Detect which cell encompasses the target text, then output its [X, Y] center coordinate. 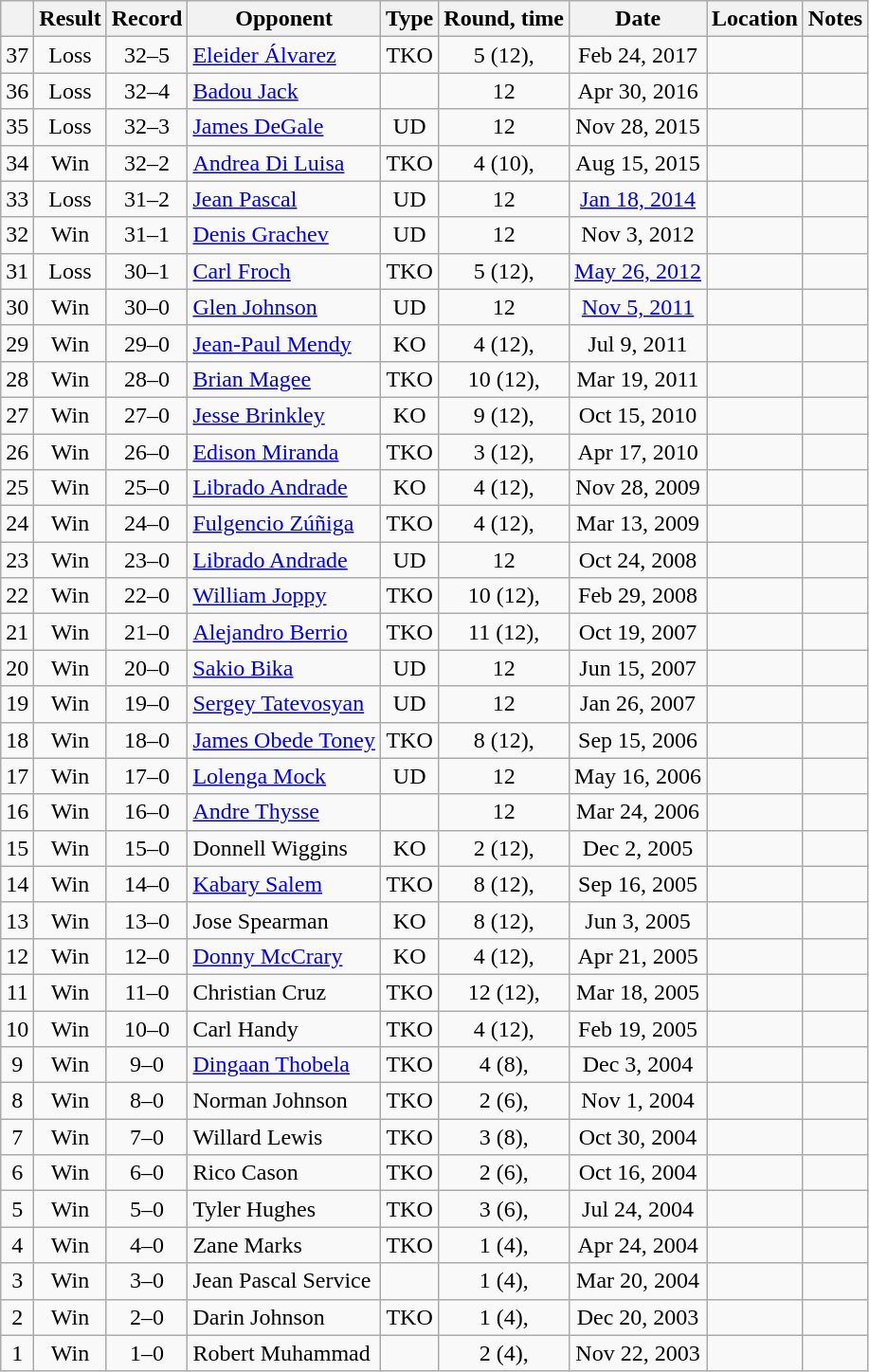
19–0 [147, 704]
Sakio Bika [284, 668]
18 [17, 740]
20 [17, 668]
30 [17, 307]
Glen Johnson [284, 307]
Dec 20, 2003 [639, 1317]
24 [17, 524]
32 [17, 235]
Andrea Di Luisa [284, 163]
27 [17, 415]
Sep 16, 2005 [639, 884]
35 [17, 127]
Dingaan Thobela [284, 1065]
Jesse Brinkley [284, 415]
31–1 [147, 235]
15 [17, 848]
15–0 [147, 848]
Oct 16, 2004 [639, 1173]
Willard Lewis [284, 1137]
Result [70, 19]
Andre Thysse [284, 812]
Mar 20, 2004 [639, 1281]
Oct 19, 2007 [639, 632]
2 [17, 1317]
Apr 17, 2010 [639, 452]
9 (12), [504, 415]
6 [17, 1173]
28 [17, 379]
16 [17, 812]
Tyler Hughes [284, 1209]
Mar 13, 2009 [639, 524]
Mar 18, 2005 [639, 992]
10–0 [147, 1028]
Kabary Salem [284, 884]
14 [17, 884]
Alejandro Berrio [284, 632]
Darin Johnson [284, 1317]
Carl Froch [284, 271]
22–0 [147, 596]
12–0 [147, 956]
Jan 26, 2007 [639, 704]
7–0 [147, 1137]
11 (12), [504, 632]
1–0 [147, 1353]
Feb 24, 2017 [639, 55]
2–0 [147, 1317]
8 [17, 1101]
Type [409, 19]
2 (12), [504, 848]
Oct 15, 2010 [639, 415]
21–0 [147, 632]
33 [17, 199]
Apr 21, 2005 [639, 956]
Location [755, 19]
31 [17, 271]
23–0 [147, 560]
30–1 [147, 271]
Nov 5, 2011 [639, 307]
32–5 [147, 55]
Denis Grachev [284, 235]
5 [17, 1209]
17 [17, 776]
18–0 [147, 740]
11–0 [147, 992]
3–0 [147, 1281]
6–0 [147, 1173]
4–0 [147, 1245]
Jan 18, 2014 [639, 199]
Donny McCrary [284, 956]
Edison Miranda [284, 452]
28–0 [147, 379]
May 16, 2006 [639, 776]
26–0 [147, 452]
2 (4), [504, 1353]
17–0 [147, 776]
13–0 [147, 920]
37 [17, 55]
William Joppy [284, 596]
Carl Handy [284, 1028]
32–2 [147, 163]
Nov 28, 2009 [639, 488]
Dec 2, 2005 [639, 848]
Mar 19, 2011 [639, 379]
Brian Magee [284, 379]
3 (12), [504, 452]
Jul 24, 2004 [639, 1209]
22 [17, 596]
James Obede Toney [284, 740]
Date [639, 19]
16–0 [147, 812]
Opponent [284, 19]
Dec 3, 2004 [639, 1065]
30–0 [147, 307]
Jun 15, 2007 [639, 668]
Zane Marks [284, 1245]
Robert Muhammad [284, 1353]
Sep 15, 2006 [639, 740]
Nov 3, 2012 [639, 235]
Norman Johnson [284, 1101]
4 (10), [504, 163]
7 [17, 1137]
3 [17, 1281]
Oct 30, 2004 [639, 1137]
31–2 [147, 199]
Jun 3, 2005 [639, 920]
Feb 19, 2005 [639, 1028]
James DeGale [284, 127]
Nov 22, 2003 [639, 1353]
Mar 24, 2006 [639, 812]
Aug 15, 2015 [639, 163]
9 [17, 1065]
Jean-Paul Mendy [284, 343]
Rico Cason [284, 1173]
32–4 [147, 91]
Badou Jack [284, 91]
Apr 30, 2016 [639, 91]
8–0 [147, 1101]
Sergey Tatevosyan [284, 704]
23 [17, 560]
11 [17, 992]
Nov 28, 2015 [639, 127]
27–0 [147, 415]
4 [17, 1245]
14–0 [147, 884]
24–0 [147, 524]
Round, time [504, 19]
1 [17, 1353]
Jose Spearman [284, 920]
Jean Pascal Service [284, 1281]
Oct 24, 2008 [639, 560]
19 [17, 704]
32–3 [147, 127]
26 [17, 452]
21 [17, 632]
Apr 24, 2004 [639, 1245]
29 [17, 343]
12 (12), [504, 992]
Feb 29, 2008 [639, 596]
20–0 [147, 668]
3 (6), [504, 1209]
4 (8), [504, 1065]
Lolenga Mock [284, 776]
25–0 [147, 488]
29–0 [147, 343]
13 [17, 920]
Jul 9, 2011 [639, 343]
Record [147, 19]
10 [17, 1028]
36 [17, 91]
Nov 1, 2004 [639, 1101]
5–0 [147, 1209]
Notes [835, 19]
Christian Cruz [284, 992]
Fulgencio Zúñiga [284, 524]
Jean Pascal [284, 199]
Eleider Álvarez [284, 55]
34 [17, 163]
3 (8), [504, 1137]
9–0 [147, 1065]
Donnell Wiggins [284, 848]
May 26, 2012 [639, 271]
25 [17, 488]
